Output the [X, Y] coordinate of the center of the cell containing the given text.  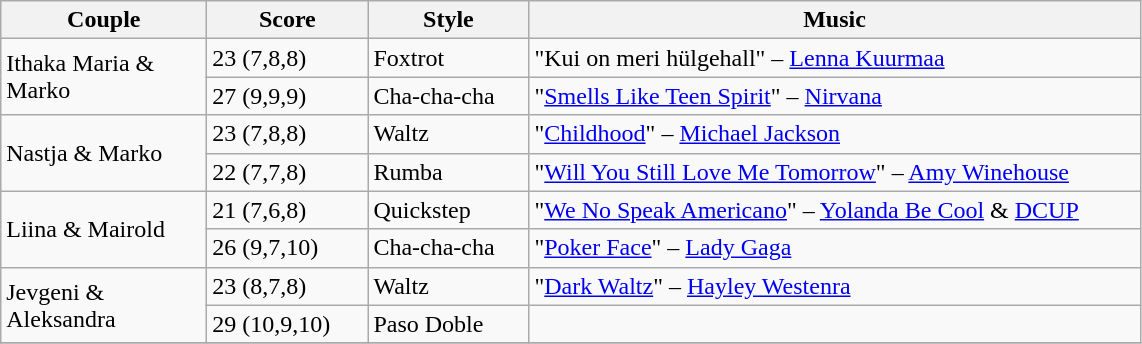
"Smells Like Teen Spirit" – Nirvana [834, 96]
23 (8,7,8) [288, 286]
"Dark Waltz" – Hayley Westenra [834, 286]
"Will You Still Love Me Tomorrow" – Amy Winehouse [834, 172]
29 (10,9,10) [288, 324]
Couple [104, 20]
Foxtrot [448, 58]
Nastja & Marko [104, 153]
Paso Doble [448, 324]
Style [448, 20]
"Poker Face" – Lady Gaga [834, 248]
Liina & Mairold [104, 229]
"Kui on meri hülgehall" – Lenna Kuurmaa [834, 58]
26 (9,7,10) [288, 248]
21 (7,6,8) [288, 210]
"We No Speak Americano" – Yolanda Be Cool & DCUP [834, 210]
27 (9,9,9) [288, 96]
Music [834, 20]
Ithaka Maria & Marko [104, 77]
Jevgeni & Aleksandra [104, 305]
Score [288, 20]
Rumba [448, 172]
Quickstep [448, 210]
"Childhood" – Michael Jackson [834, 134]
22 (7,7,8) [288, 172]
